Pinpoint the cell where the given text exists, returning its (X, Y) midpoint coordinate. 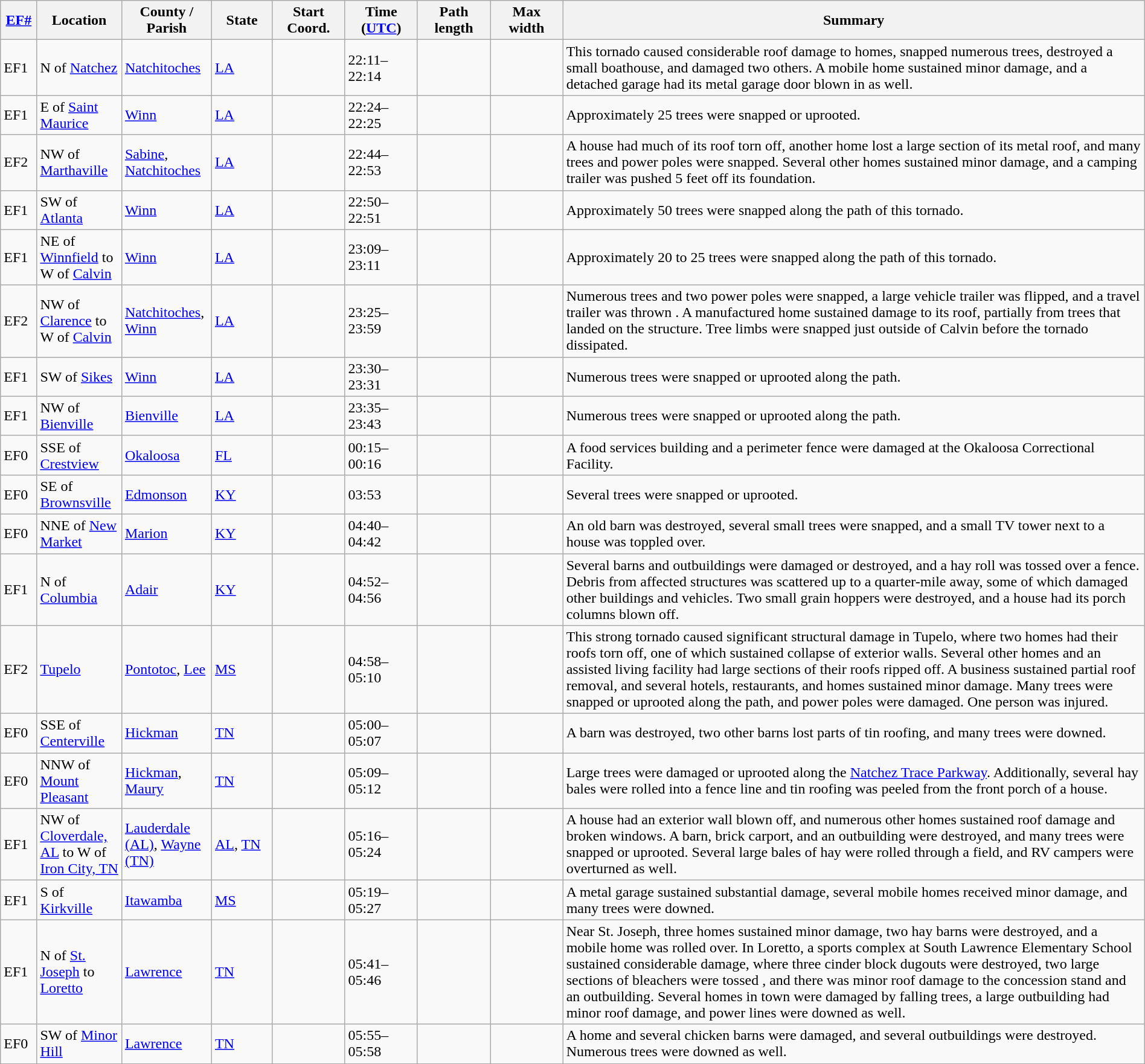
FL (242, 455)
Path length (454, 21)
A barn was destroyed, two other barns lost parts of tin roofing, and many trees were downed. (854, 733)
05:16–05:24 (381, 844)
23:35–23:43 (381, 415)
Lauderdale (AL), Wayne (TN) (167, 844)
Start Coord. (309, 21)
05:41–05:46 (381, 972)
03:53 (381, 494)
SW of Atlanta (79, 210)
05:55–05:58 (381, 1043)
State (242, 21)
NW of Cloverdale, AL to W of Iron City, TN (79, 844)
05:09–05:12 (381, 781)
SW of Sikes (79, 377)
A home and several chicken barns were damaged, and several outbuildings were destroyed. Numerous trees were downed as well. (854, 1043)
SE of Brownsville (79, 494)
Summary (854, 21)
Hickman (167, 733)
22:50–22:51 (381, 210)
AL, TN (242, 844)
SSE of Centerville (79, 733)
S of Kirkville (79, 900)
N of Natchez (79, 68)
Tupelo (79, 670)
N of St. Joseph to Loretto (79, 972)
Okaloosa (167, 455)
NW of Clarence to W of Calvin (79, 321)
Marion (167, 534)
05:19–05:27 (381, 900)
N of Columbia (79, 589)
Pontotoc, Lee (167, 670)
NW of Marthaville (79, 162)
NNE of New Market (79, 534)
Adair (167, 589)
E of Saint Maurice (79, 115)
Max width (527, 21)
County / Parish (167, 21)
NW of Bienville (79, 415)
Approximately 25 trees were snapped or uprooted. (854, 115)
Approximately 50 trees were snapped along the path of this tornado. (854, 210)
EF# (19, 21)
23:30–23:31 (381, 377)
22:44–22:53 (381, 162)
Location (79, 21)
Edmonson (167, 494)
Sabine, Natchitoches (167, 162)
Hickman, Maury (167, 781)
Approximately 20 to 25 trees were snapped along the path of this tornado. (854, 257)
22:11–22:14 (381, 68)
Time (UTC) (381, 21)
04:40–04:42 (381, 534)
NE of Winnfield to W of Calvin (79, 257)
Natchitoches, Winn (167, 321)
An old barn was destroyed, several small trees were snapped, and a small TV tower next to a house was toppled over. (854, 534)
SW of Minor Hill (79, 1043)
Itawamba (167, 900)
23:09–23:11 (381, 257)
Bienville (167, 415)
A food services building and a perimeter fence were damaged at the Okaloosa Correctional Facility. (854, 455)
SSE of Crestview (79, 455)
NNW of Mount Pleasant (79, 781)
A metal garage sustained substantial damage, several mobile homes received minor damage, and many trees were downed. (854, 900)
Several trees were snapped or uprooted. (854, 494)
Natchitoches (167, 68)
05:00–05:07 (381, 733)
04:58–05:10 (381, 670)
00:15–00:16 (381, 455)
22:24–22:25 (381, 115)
04:52–04:56 (381, 589)
23:25–23:59 (381, 321)
